Scan for the cell matching the given text and deliver its [X, Y] coordinate at center. 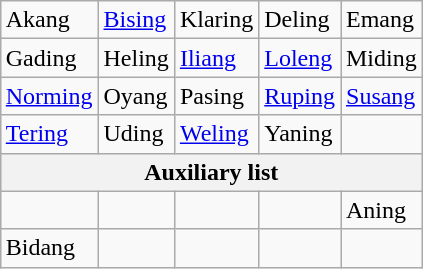
Weling [216, 134]
Akang [49, 20]
Bising [136, 20]
Loleng [300, 58]
Oyang [136, 96]
Susang [381, 96]
Norming [49, 96]
Iliang [216, 58]
Yaning [300, 134]
Auxiliary list [211, 172]
Ruping [300, 96]
Aning [381, 210]
Bidang [49, 248]
Gading [49, 58]
Miding [381, 58]
Tering [49, 134]
Pasing [216, 96]
Klaring [216, 20]
Heling [136, 58]
Uding [136, 134]
Emang [381, 20]
Deling [300, 20]
